Provide the [x, y] coordinate of the cell's center where the given text is located.  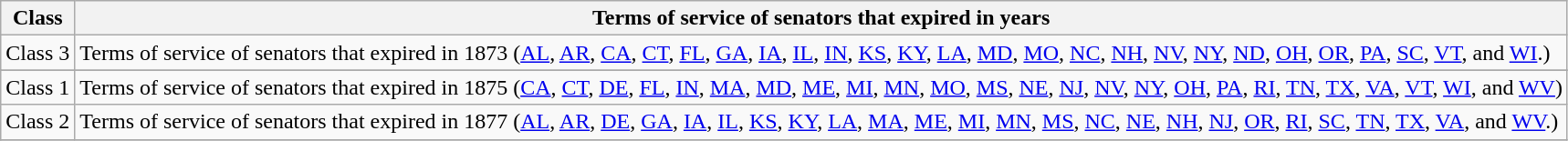
Class 1 [38, 87]
Class 3 [38, 53]
Class [38, 18]
Class 2 [38, 122]
Terms of service of senators that expired in years [821, 18]
